Find where the given text appears and provide that cell's center as [X, Y] coordinate. 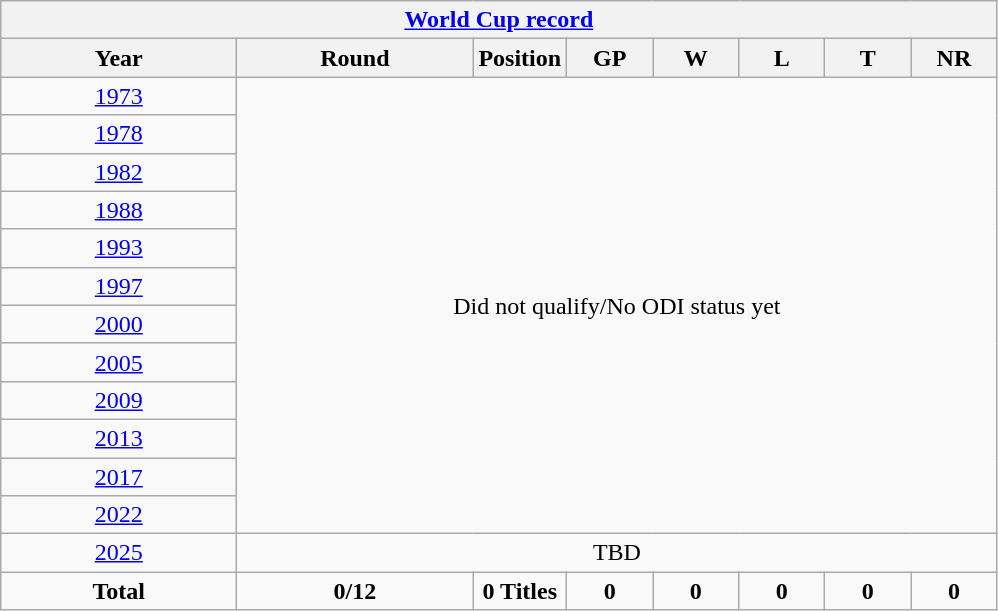
1982 [119, 172]
2013 [119, 438]
W [696, 58]
0 Titles [520, 591]
Position [520, 58]
Round [355, 58]
2005 [119, 362]
Did not qualify/No ODI status yet [617, 306]
2025 [119, 553]
Year [119, 58]
1993 [119, 248]
Total [119, 591]
NR [954, 58]
L [782, 58]
2022 [119, 515]
0/12 [355, 591]
1978 [119, 134]
1973 [119, 96]
1988 [119, 210]
2017 [119, 477]
2009 [119, 400]
1997 [119, 286]
World Cup record [499, 20]
TBD [617, 553]
2000 [119, 324]
T [868, 58]
GP [610, 58]
